Output the [x, y] coordinate of the center of the cell containing the given text.  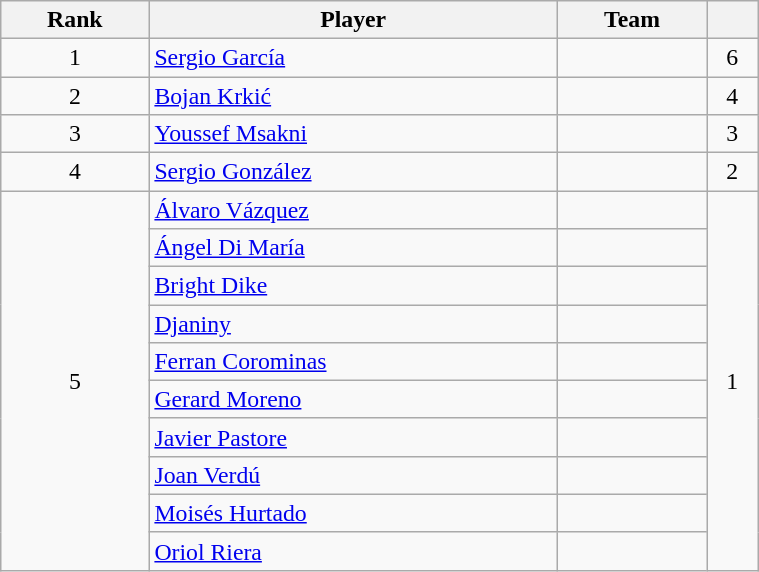
Joan Verdú [354, 475]
6 [732, 58]
Sergio García [354, 58]
Moisés Hurtado [354, 513]
Rank [75, 20]
Team [632, 20]
Player [354, 20]
Sergio González [354, 171]
Oriol Riera [354, 551]
Gerard Moreno [354, 399]
Ferran Corominas [354, 361]
Álvaro Vázquez [354, 209]
Djaniny [354, 323]
Ángel Di María [354, 247]
Youssef Msakni [354, 133]
Bright Dike [354, 285]
Javier Pastore [354, 437]
5 [75, 380]
Bojan Krkić [354, 96]
